Return the [X, Y] coordinate for the center point of the cell that contains the specified text.  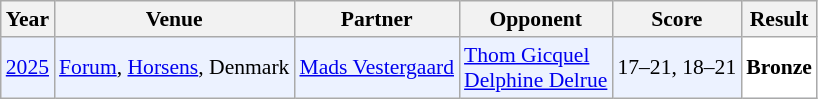
Forum, Horsens, Denmark [174, 68]
17–21, 18–21 [676, 68]
Venue [174, 19]
2025 [28, 68]
Bronze [779, 68]
Result [779, 19]
Opponent [536, 19]
Thom Gicquel Delphine Delrue [536, 68]
Partner [376, 19]
Score [676, 19]
Mads Vestergaard [376, 68]
Year [28, 19]
